Determine the (x, y) coordinate at the center of the cell enclosing the given text.  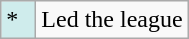
Led the league (112, 20)
* (18, 20)
